Identify which cell holds the provided text, then report its (x, y) central coordinate. 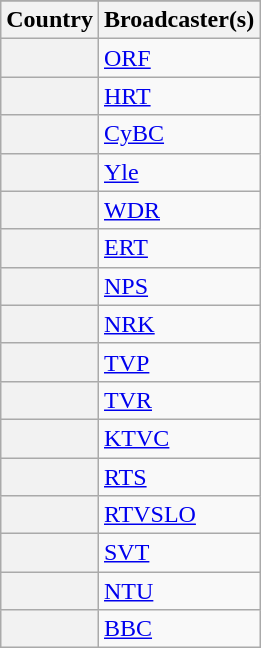
ERT (178, 248)
Yle (178, 172)
HRT (178, 96)
Broadcaster(s) (178, 20)
BBC (178, 629)
SVT (178, 553)
ORF (178, 58)
RTS (178, 477)
NPS (178, 286)
TVP (178, 362)
KTVC (178, 438)
RTVSLO (178, 515)
CyBC (178, 134)
Country (50, 20)
TVR (178, 400)
NRK (178, 324)
WDR (178, 210)
NTU (178, 591)
